Capture the cell that displays the provided text and extract its [X, Y] central coordinate. 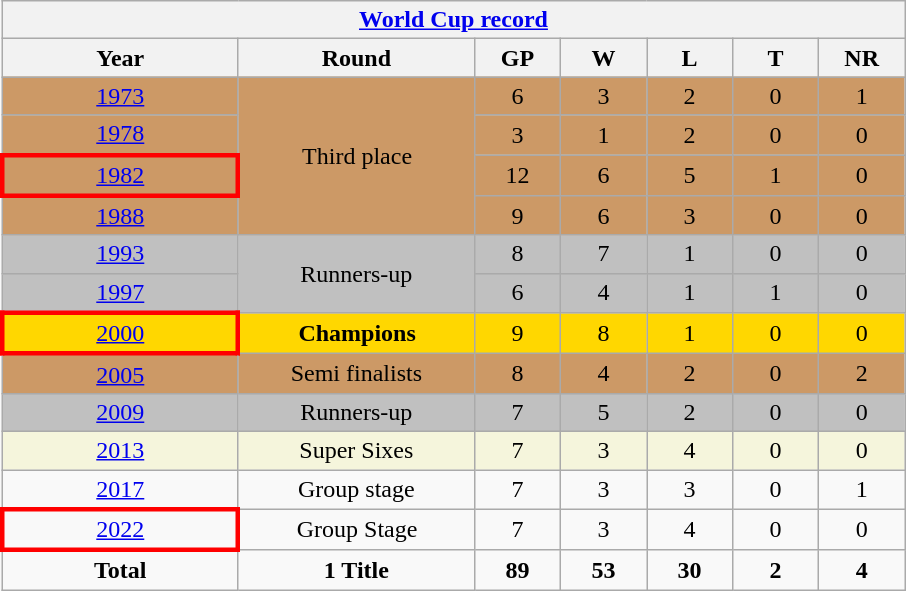
NR [862, 58]
1978 [120, 135]
2017 [120, 490]
1988 [120, 216]
1993 [120, 254]
2000 [120, 334]
Group stage [356, 490]
1 Title [356, 570]
Super Sixes [356, 450]
Group Stage [356, 530]
2013 [120, 450]
Total [120, 570]
2005 [120, 374]
1997 [120, 293]
Year [120, 58]
Champions [356, 334]
2009 [120, 412]
T [776, 58]
W [603, 58]
30 [689, 570]
Round [356, 58]
Semi finalists [356, 374]
89 [517, 570]
World Cup record [453, 20]
12 [517, 174]
2022 [120, 530]
GP [517, 58]
53 [603, 570]
Third place [356, 156]
L [689, 58]
1982 [120, 174]
1973 [120, 96]
